Return (x, y) of the center of cell containing provided text 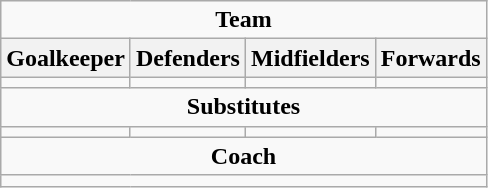
Substitutes (244, 107)
Coach (244, 156)
Team (244, 20)
Forwards (430, 58)
Defenders (188, 58)
Midfielders (310, 58)
Goalkeeper (66, 58)
